Scan for the cell matching the given text and deliver its [X, Y] coordinate at center. 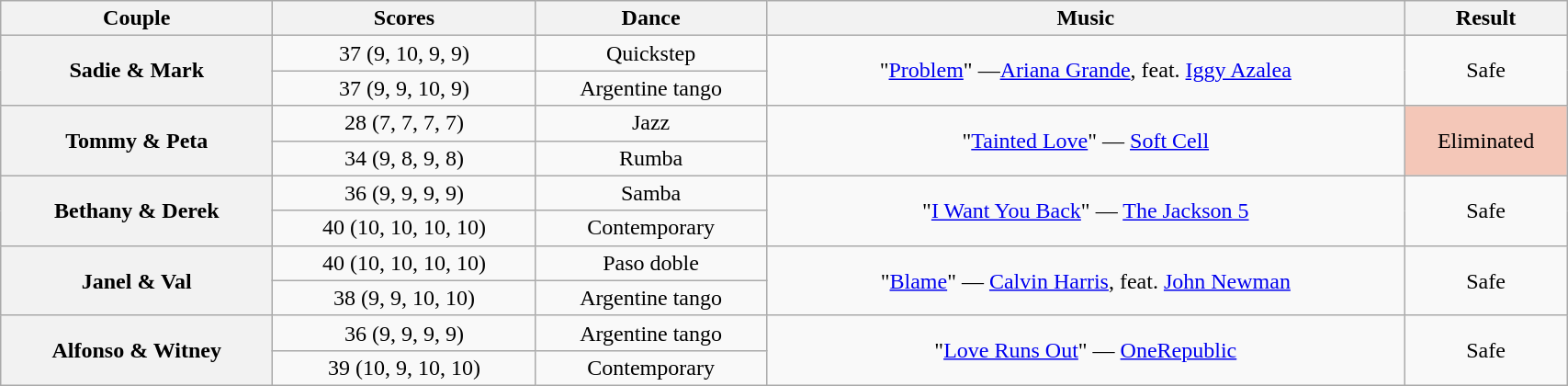
"Tainted Love" — Soft Cell [1086, 141]
34 (9, 8, 9, 8) [404, 158]
"Love Runs Out" — OneRepublic [1086, 350]
Eliminated [1485, 141]
Couple [137, 18]
Samba [650, 193]
Bethany & Derek [137, 210]
Tommy & Peta [137, 141]
Quickstep [650, 53]
"Blame" — Calvin Harris, feat. John Newman [1086, 280]
"Problem" —Ariana Grande, feat. Iggy Azalea [1086, 71]
Alfonso & Witney [137, 350]
"I Want You Back" — The Jackson 5 [1086, 210]
Scores [404, 18]
28 (7, 7, 7, 7) [404, 123]
Dance [650, 18]
37 (9, 9, 10, 9) [404, 88]
39 (10, 9, 10, 10) [404, 368]
Paso doble [650, 263]
Jazz [650, 123]
Music [1086, 18]
Sadie & Mark [137, 71]
37 (9, 10, 9, 9) [404, 53]
Janel & Val [137, 280]
Result [1485, 18]
38 (9, 9, 10, 10) [404, 298]
Rumba [650, 158]
